For the text-containing cell, return its midpoint in [x, y] coordinate format. 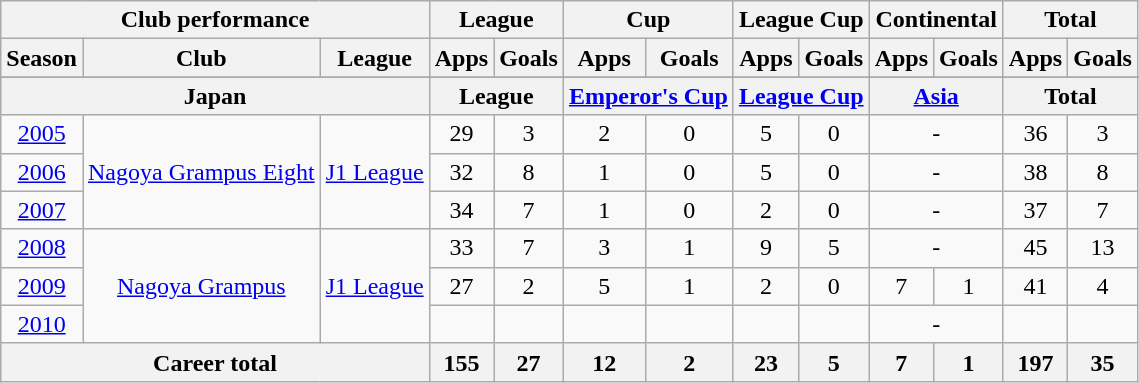
45 [1035, 248]
36 [1035, 134]
33 [461, 248]
Emperor's Cup [648, 96]
2010 [42, 324]
Asia [936, 96]
35 [1103, 362]
Japan [215, 96]
34 [461, 210]
32 [461, 172]
2009 [42, 286]
13 [1103, 248]
41 [1035, 286]
Club performance [215, 20]
Nagoya Grampus [201, 286]
2006 [42, 172]
9 [766, 248]
Career total [215, 362]
12 [604, 362]
Nagoya Grampus Eight [201, 172]
155 [461, 362]
4 [1103, 286]
2007 [42, 210]
38 [1035, 172]
37 [1035, 210]
197 [1035, 362]
23 [766, 362]
Club [201, 58]
2005 [42, 134]
Season [42, 58]
Cup [648, 20]
2008 [42, 248]
29 [461, 134]
Continental [936, 20]
